Capture the cell that displays the provided text and extract its (X, Y) central coordinate. 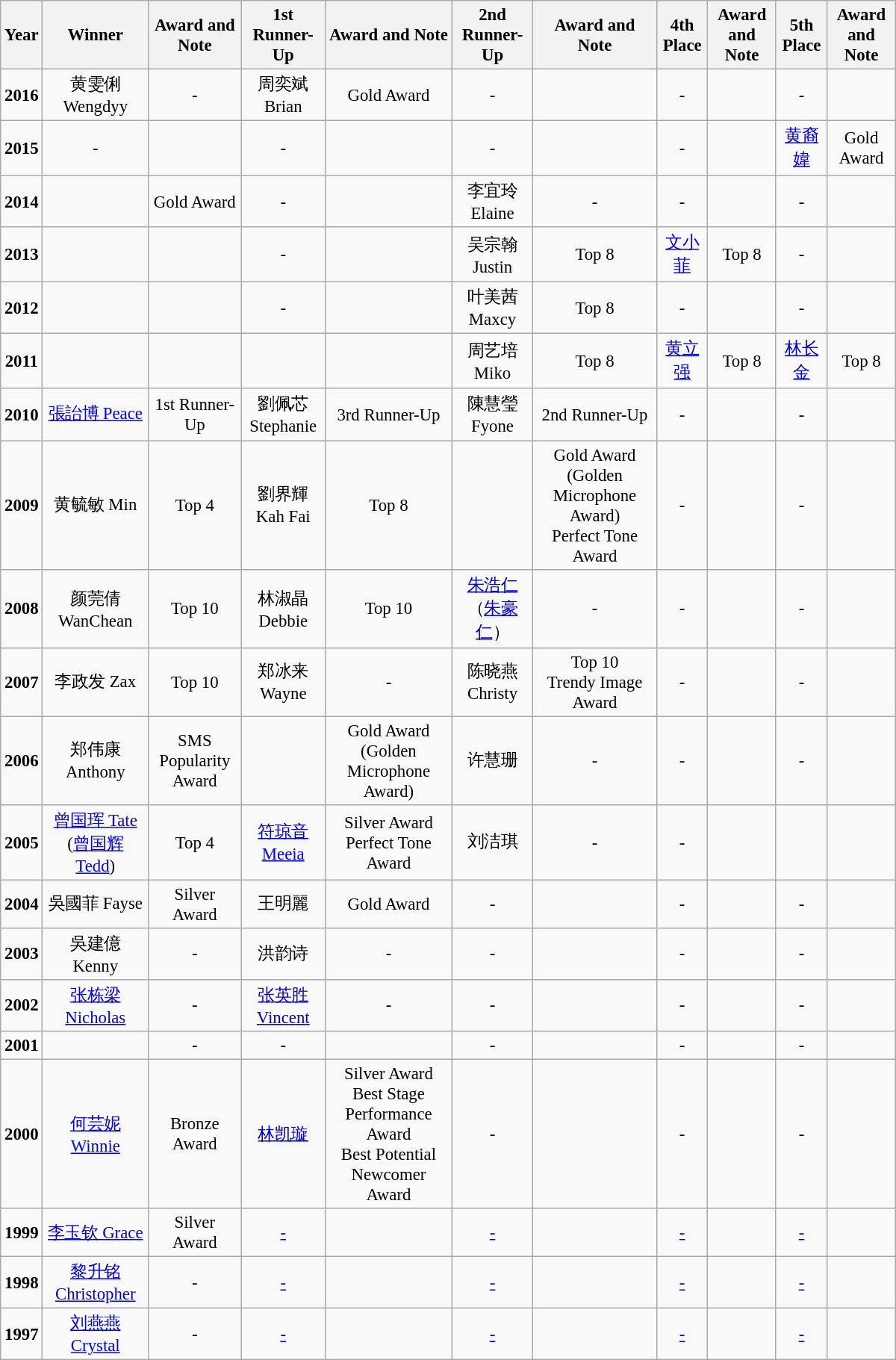
Gold Award (Golden Microphone Award)Perfect Tone Award (595, 505)
劉界輝 Kah Fai (283, 505)
郑伟康 Anthony (96, 760)
1998 (22, 1283)
4th Place (682, 35)
洪韵诗 (283, 954)
叶美茜 Maxcy (492, 308)
2016 (22, 96)
2012 (22, 308)
劉佩芯 Stephanie (283, 415)
何芸妮 Winnie (96, 1134)
5th Place (802, 35)
2002 (22, 1005)
张栋梁 Nicholas (96, 1005)
郑冰来 Wayne (283, 682)
SMS Popularity Award (195, 760)
陳慧瑩 Fyone (492, 415)
林凯璇 (283, 1134)
3rd Runner-Up (388, 415)
李政发 Zax (96, 682)
2001 (22, 1046)
2008 (22, 608)
2005 (22, 842)
2013 (22, 255)
王明麗 (283, 904)
2011 (22, 361)
周奕斌 Brian (283, 96)
Gold Award (Golden Microphone Award) (388, 760)
2010 (22, 415)
文小菲 (682, 255)
周艺培 Miko (492, 361)
符琼音 Meeia (283, 842)
2015 (22, 149)
Year (22, 35)
1997 (22, 1334)
黄雯俐 Wengdyy (96, 96)
2007 (22, 682)
2000 (22, 1134)
張詒博 Peace (96, 415)
林淑晶 Debbie (283, 608)
黄毓敏 Min (96, 505)
黎升铭 Christopher (96, 1283)
张英胜 Vincent (283, 1005)
吳國菲 Fayse (96, 904)
陈晓燕 Christy (492, 682)
黄裔媁 (802, 149)
2014 (22, 202)
1999 (22, 1232)
许慧珊 (492, 760)
Winner (96, 35)
吴宗翰 Justin (492, 255)
2009 (22, 505)
李玉钦 Grace (96, 1232)
颜莞倩 WanChean (96, 608)
Silver AwardPerfect Tone Award (388, 842)
曾国珲 Tate (曾国辉 Tedd) (96, 842)
林长金 (802, 361)
Top 10Trendy Image Award (595, 682)
Bronze Award (195, 1134)
2006 (22, 760)
刘燕燕 Crystal (96, 1334)
吳建億 Kenny (96, 954)
Silver AwardBest Stage Performance AwardBest Potential Newcomer Award (388, 1134)
2003 (22, 954)
2004 (22, 904)
李宜玲 Elaine (492, 202)
黄立强 (682, 361)
朱浩仁（朱豪仁） (492, 608)
刘洁琪 (492, 842)
